Extract the [x, y] coordinate from the center of the cell holding the provided text.  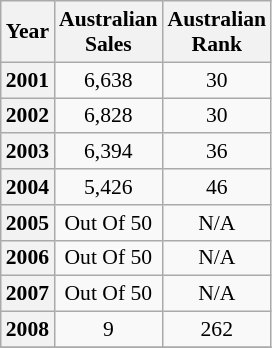
Australian Sales [108, 32]
2005 [28, 223]
6,828 [108, 116]
262 [217, 330]
9 [108, 330]
2002 [28, 116]
2008 [28, 330]
6,638 [108, 80]
5,426 [108, 187]
46 [217, 187]
2007 [28, 294]
Australian Rank [217, 32]
2004 [28, 187]
2006 [28, 258]
6,394 [108, 152]
2003 [28, 152]
36 [217, 152]
2001 [28, 80]
Year [28, 32]
